Output the [X, Y] coordinate of the center of the cell containing the given text.  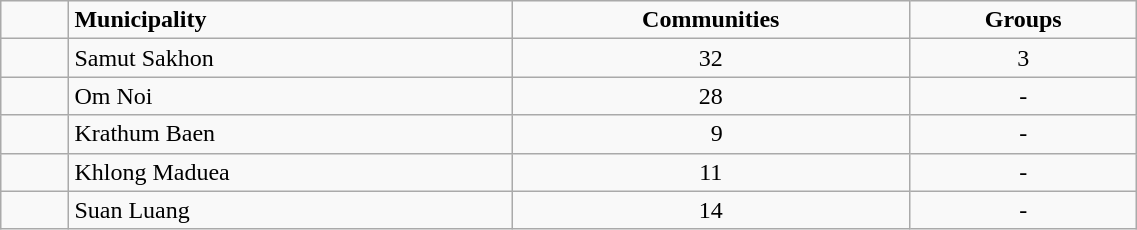
Om Noi [290, 96]
11 [711, 172]
3 [1024, 58]
14 [711, 210]
Samut Sakhon [290, 58]
Groups [1024, 20]
Khlong Maduea [290, 172]
28 [711, 96]
Communities [711, 20]
9 [711, 134]
Municipality [290, 20]
Suan Luang [290, 210]
32 [711, 58]
Krathum Baen [290, 134]
